Determine the (x, y) coordinate at the center of the cell enclosing the given text.  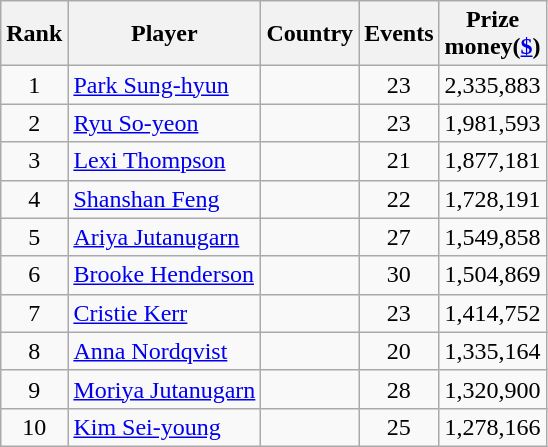
Ariya Jutanugarn (164, 237)
Moriya Jutanugarn (164, 389)
21 (399, 161)
Cristie Kerr (164, 313)
1,728,191 (492, 199)
8 (34, 351)
30 (399, 275)
1,414,752 (492, 313)
3 (34, 161)
22 (399, 199)
20 (399, 351)
1,335,164 (492, 351)
Shanshan Feng (164, 199)
6 (34, 275)
28 (399, 389)
Kim Sei-young (164, 427)
Brooke Henderson (164, 275)
Ryu So-yeon (164, 123)
2 (34, 123)
Lexi Thompson (164, 161)
Anna Nordqvist (164, 351)
1,877,181 (492, 161)
Rank (34, 34)
Park Sung-hyun (164, 85)
Player (164, 34)
Country (310, 34)
25 (399, 427)
Events (399, 34)
27 (399, 237)
4 (34, 199)
9 (34, 389)
5 (34, 237)
1,504,869 (492, 275)
7 (34, 313)
1,549,858 (492, 237)
10 (34, 427)
1,981,593 (492, 123)
2,335,883 (492, 85)
Prize money($) (492, 34)
1,278,166 (492, 427)
1,320,900 (492, 389)
1 (34, 85)
